Detect which cell encompasses the target text, then output its [x, y] center coordinate. 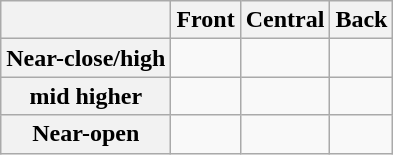
Near-open [86, 134]
Near-close/high [86, 58]
Central [285, 20]
mid higher [86, 96]
Back [362, 20]
Front [206, 20]
